Search for the cell housing the specified text and yield its [x, y] center coordinate. 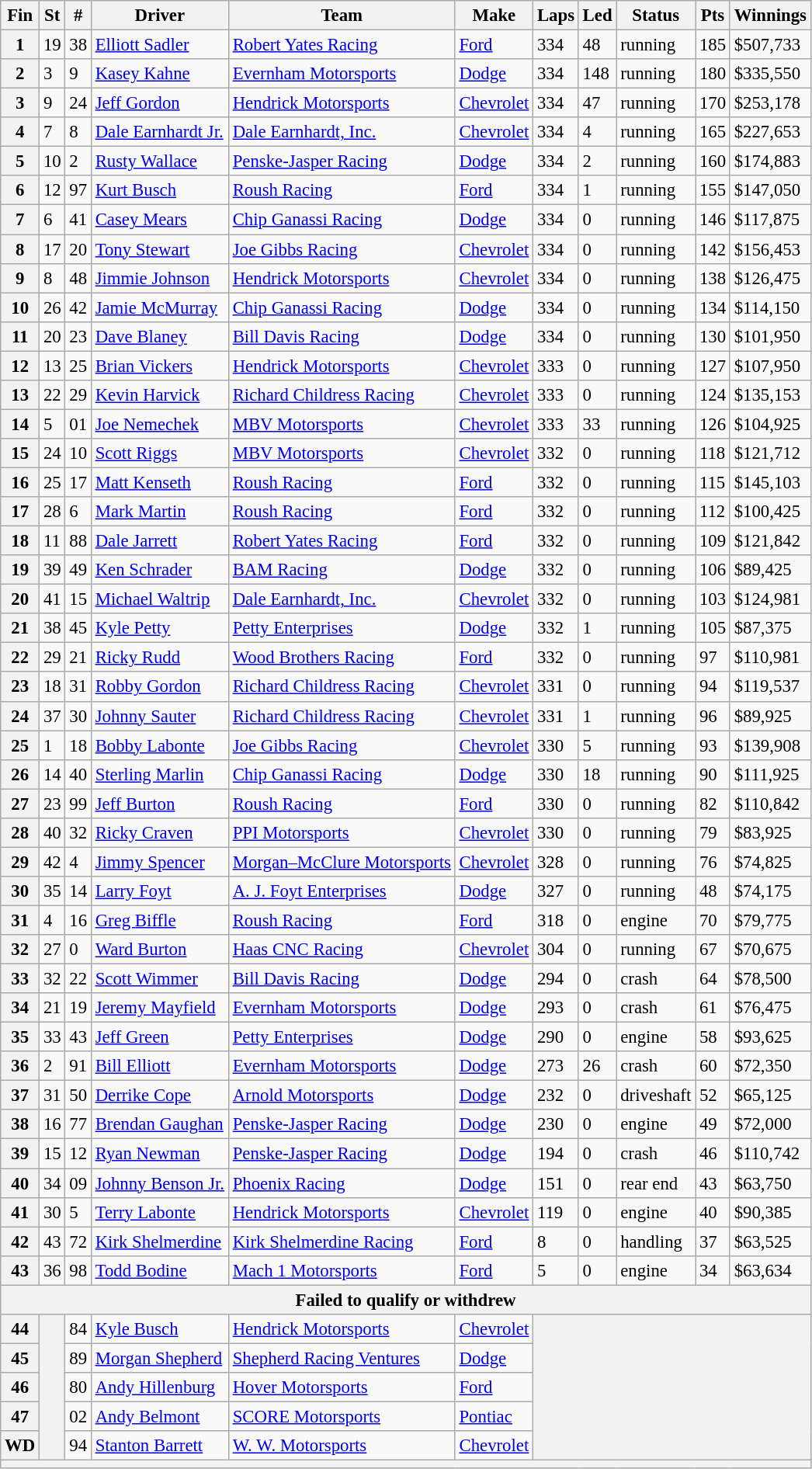
Led [598, 16]
Ward Burton [160, 950]
Ryan Newman [160, 1154]
Morgan Shepherd [160, 1358]
60 [713, 1066]
328 [556, 862]
180 [713, 74]
294 [556, 979]
$72,000 [770, 1125]
Todd Bodine [160, 1270]
Kirk Shelmerdine [160, 1242]
50 [78, 1096]
driveshaft [656, 1096]
Kyle Petty [160, 628]
96 [713, 716]
Scott Wimmer [160, 979]
$117,875 [770, 220]
$111,925 [770, 774]
105 [713, 628]
Joe Nemechek [160, 424]
80 [78, 1387]
Wood Brothers Racing [342, 658]
84 [78, 1329]
185 [713, 45]
44 [20, 1329]
rear end [656, 1183]
$65,125 [770, 1096]
Shepherd Racing Ventures [342, 1358]
Pts [713, 16]
St [53, 16]
82 [713, 804]
Team [342, 16]
Kirk Shelmerdine Racing [342, 1242]
PPI Motorsports [342, 833]
Bobby Labonte [160, 745]
$121,842 [770, 541]
Andy Belmont [160, 1416]
170 [713, 103]
Kyle Busch [160, 1329]
134 [713, 307]
$74,175 [770, 891]
Ken Schrader [160, 570]
$507,733 [770, 45]
76 [713, 862]
Failed to qualify or withdrew [406, 1300]
Winnings [770, 16]
Michael Waltrip [160, 599]
79 [713, 833]
$145,103 [770, 482]
# [78, 16]
Sterling Marlin [160, 774]
293 [556, 1008]
Kurt Busch [160, 190]
146 [713, 220]
Brian Vickers [160, 366]
155 [713, 190]
77 [78, 1125]
Greg Biffle [160, 920]
Status [656, 16]
115 [713, 482]
142 [713, 249]
148 [598, 74]
127 [713, 366]
Jeremy Mayfield [160, 1008]
$253,178 [770, 103]
Arnold Motorsports [342, 1096]
$121,712 [770, 453]
Mark Martin [160, 512]
WD [20, 1446]
$126,475 [770, 278]
72 [78, 1242]
Haas CNC Racing [342, 950]
Phoenix Racing [342, 1183]
Jimmie Johnson [160, 278]
304 [556, 950]
124 [713, 395]
$147,050 [770, 190]
318 [556, 920]
$110,842 [770, 804]
103 [713, 599]
Matt Kenseth [160, 482]
165 [713, 132]
$104,925 [770, 424]
$174,883 [770, 161]
58 [713, 1037]
$110,981 [770, 658]
138 [713, 278]
99 [78, 804]
01 [78, 424]
$89,925 [770, 716]
151 [556, 1183]
$110,742 [770, 1154]
Ricky Craven [160, 833]
$100,425 [770, 512]
Pontiac [494, 1416]
98 [78, 1270]
Dale Earnhardt Jr. [160, 132]
$114,150 [770, 307]
Kevin Harvick [160, 395]
Make [494, 16]
Mach 1 Motorsports [342, 1270]
89 [78, 1358]
$335,550 [770, 74]
$124,981 [770, 599]
Hover Motorsports [342, 1387]
52 [713, 1096]
Scott Riggs [160, 453]
327 [556, 891]
Jeff Burton [160, 804]
Jeff Green [160, 1037]
Derrike Cope [160, 1096]
$107,950 [770, 366]
handling [656, 1242]
Jamie McMurray [160, 307]
$139,908 [770, 745]
$101,950 [770, 336]
$63,525 [770, 1242]
$76,475 [770, 1008]
112 [713, 512]
Laps [556, 16]
61 [713, 1008]
Tony Stewart [160, 249]
$78,500 [770, 979]
93 [713, 745]
$156,453 [770, 249]
09 [78, 1183]
273 [556, 1066]
106 [713, 570]
130 [713, 336]
Robby Gordon [160, 687]
$87,375 [770, 628]
$90,385 [770, 1212]
Jimmy Spencer [160, 862]
Andy Hillenburg [160, 1387]
Dave Blaney [160, 336]
Casey Mears [160, 220]
Larry Foyt [160, 891]
Ricky Rudd [160, 658]
Brendan Gaughan [160, 1125]
232 [556, 1096]
91 [78, 1066]
Kasey Kahne [160, 74]
$63,634 [770, 1270]
$79,775 [770, 920]
194 [556, 1154]
88 [78, 541]
$93,625 [770, 1037]
Johnny Benson Jr. [160, 1183]
70 [713, 920]
$89,425 [770, 570]
$74,825 [770, 862]
64 [713, 979]
67 [713, 950]
A. J. Foyt Enterprises [342, 891]
Terry Labonte [160, 1212]
02 [78, 1416]
109 [713, 541]
Fin [20, 16]
90 [713, 774]
230 [556, 1125]
$227,653 [770, 132]
Rusty Wallace [160, 161]
Bill Elliott [160, 1066]
Morgan–McClure Motorsports [342, 862]
Elliott Sadler [160, 45]
$63,750 [770, 1183]
119 [556, 1212]
160 [713, 161]
$119,537 [770, 687]
Johnny Sauter [160, 716]
Jeff Gordon [160, 103]
$70,675 [770, 950]
Stanton Barrett [160, 1446]
BAM Racing [342, 570]
126 [713, 424]
SCORE Motorsports [342, 1416]
W. W. Motorsports [342, 1446]
$72,350 [770, 1066]
Dale Jarrett [160, 541]
$83,925 [770, 833]
290 [556, 1037]
$135,153 [770, 395]
118 [713, 453]
Driver [160, 16]
